Provide the (x, y) coordinate of the cell's center where the given text is located.  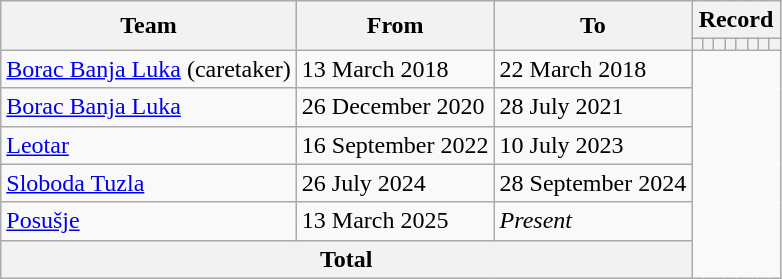
28 July 2021 (593, 107)
22 March 2018 (593, 69)
From (395, 26)
Present (593, 221)
Leotar (149, 145)
26 July 2024 (395, 183)
28 September 2024 (593, 183)
Record (736, 20)
10 July 2023 (593, 145)
Posušje (149, 221)
16 September 2022 (395, 145)
Total (346, 259)
Borac Banja Luka (149, 107)
Sloboda Tuzla (149, 183)
13 March 2025 (395, 221)
Borac Banja Luka (caretaker) (149, 69)
13 March 2018 (395, 69)
Team (149, 26)
To (593, 26)
26 December 2020 (395, 107)
